Detect which cell encompasses the target text, then output its [X, Y] center coordinate. 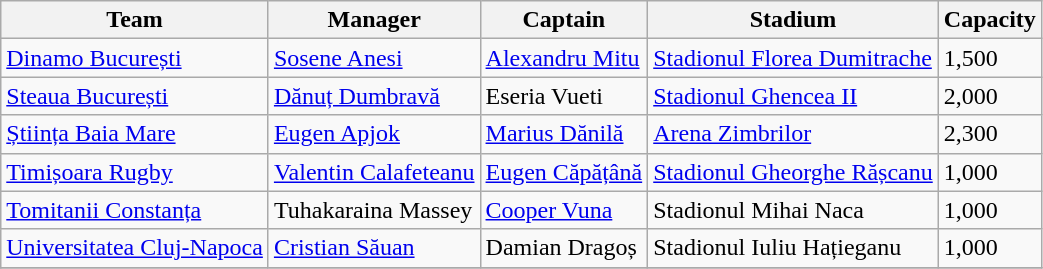
Dănuț Dumbravă [374, 96]
Marius Dănilă [564, 134]
Timișoara Rugby [135, 172]
Steaua București [135, 96]
2,300 [990, 134]
Stadionul Florea Dumitrache [794, 58]
Alexandru Mitu [564, 58]
Eugen Căpățână [564, 172]
Stadionul Gheorghe Rășcanu [794, 172]
Tuhakaraina Massey [374, 210]
1,500 [990, 58]
Arena Zimbrilor [794, 134]
Cooper Vuna [564, 210]
Sosene Anesi [374, 58]
Stadium [794, 20]
2,000 [990, 96]
Valentin Calafeteanu [374, 172]
Stadionul Ghencea II [794, 96]
Eseria Vueti [564, 96]
Team [135, 20]
Captain [564, 20]
Manager [374, 20]
Cristian Săuan [374, 248]
Capacity [990, 20]
Știința Baia Mare [135, 134]
Stadionul Mihai Naca [794, 210]
Stadionul Iuliu Hațieganu [794, 248]
Damian Dragoș [564, 248]
Dinamo București [135, 58]
Eugen Apjok [374, 134]
Universitatea Cluj-Napoca [135, 248]
Tomitanii Constanța [135, 210]
